Output the (x, y) coordinate of the center of the cell containing the given text.  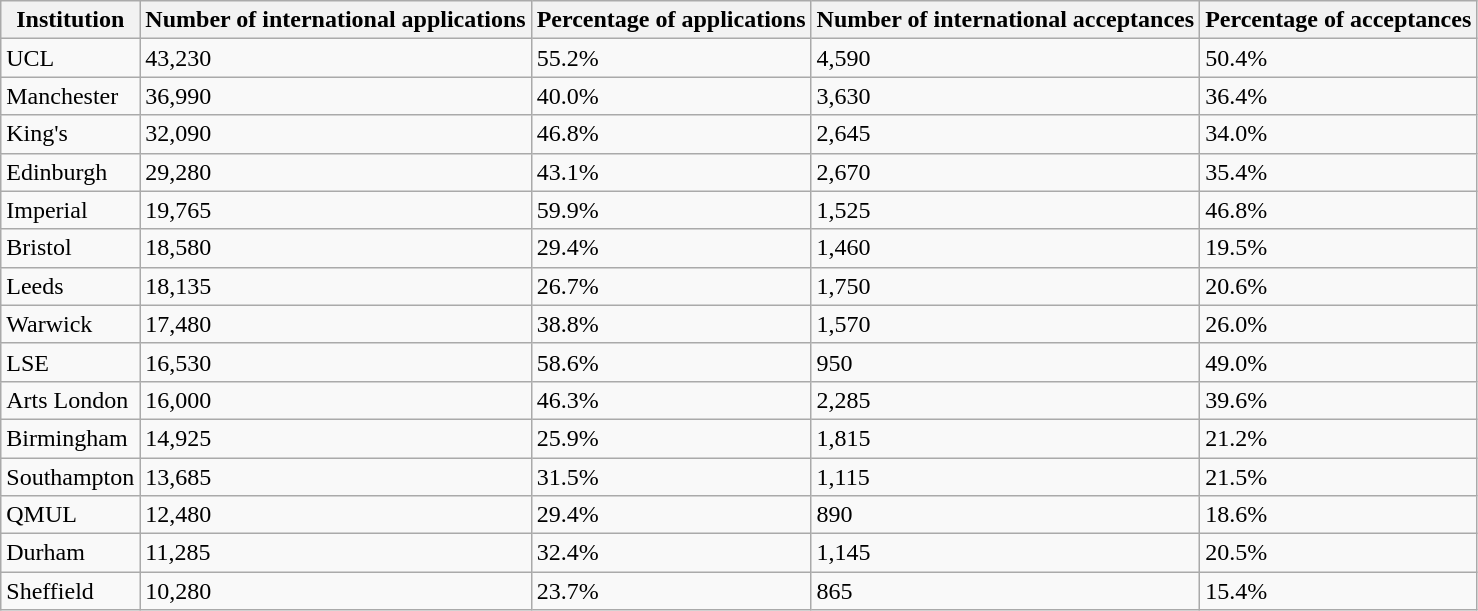
Birmingham (70, 438)
20.6% (1338, 286)
4,590 (1006, 58)
26.7% (671, 286)
3,630 (1006, 96)
1,145 (1006, 553)
18,135 (336, 286)
16,530 (336, 362)
39.6% (1338, 400)
Bristol (70, 248)
17,480 (336, 324)
36.4% (1338, 96)
2,670 (1006, 172)
Manchester (70, 96)
LSE (70, 362)
Arts London (70, 400)
35.4% (1338, 172)
1,815 (1006, 438)
32.4% (671, 553)
Southampton (70, 477)
40.0% (671, 96)
1,115 (1006, 477)
Imperial (70, 210)
13,685 (336, 477)
Institution (70, 20)
2,285 (1006, 400)
2,645 (1006, 134)
46.3% (671, 400)
Percentage of applications (671, 20)
34.0% (1338, 134)
43.1% (671, 172)
King's (70, 134)
890 (1006, 515)
58.6% (671, 362)
21.5% (1338, 477)
Number of international acceptances (1006, 20)
43,230 (336, 58)
55.2% (671, 58)
1,750 (1006, 286)
50.4% (1338, 58)
Percentage of acceptances (1338, 20)
950 (1006, 362)
865 (1006, 591)
1,570 (1006, 324)
UCL (70, 58)
10,280 (336, 591)
11,285 (336, 553)
19.5% (1338, 248)
Durham (70, 553)
49.0% (1338, 362)
12,480 (336, 515)
32,090 (336, 134)
1,460 (1006, 248)
25.9% (671, 438)
36,990 (336, 96)
Number of international applications (336, 20)
14,925 (336, 438)
26.0% (1338, 324)
38.8% (671, 324)
QMUL (70, 515)
31.5% (671, 477)
23.7% (671, 591)
20.5% (1338, 553)
15.4% (1338, 591)
Leeds (70, 286)
Edinburgh (70, 172)
21.2% (1338, 438)
16,000 (336, 400)
Sheffield (70, 591)
19,765 (336, 210)
Warwick (70, 324)
18.6% (1338, 515)
29,280 (336, 172)
1,525 (1006, 210)
59.9% (671, 210)
18,580 (336, 248)
